From the cell containing the given text, extract its center point as [X, Y] coordinate. 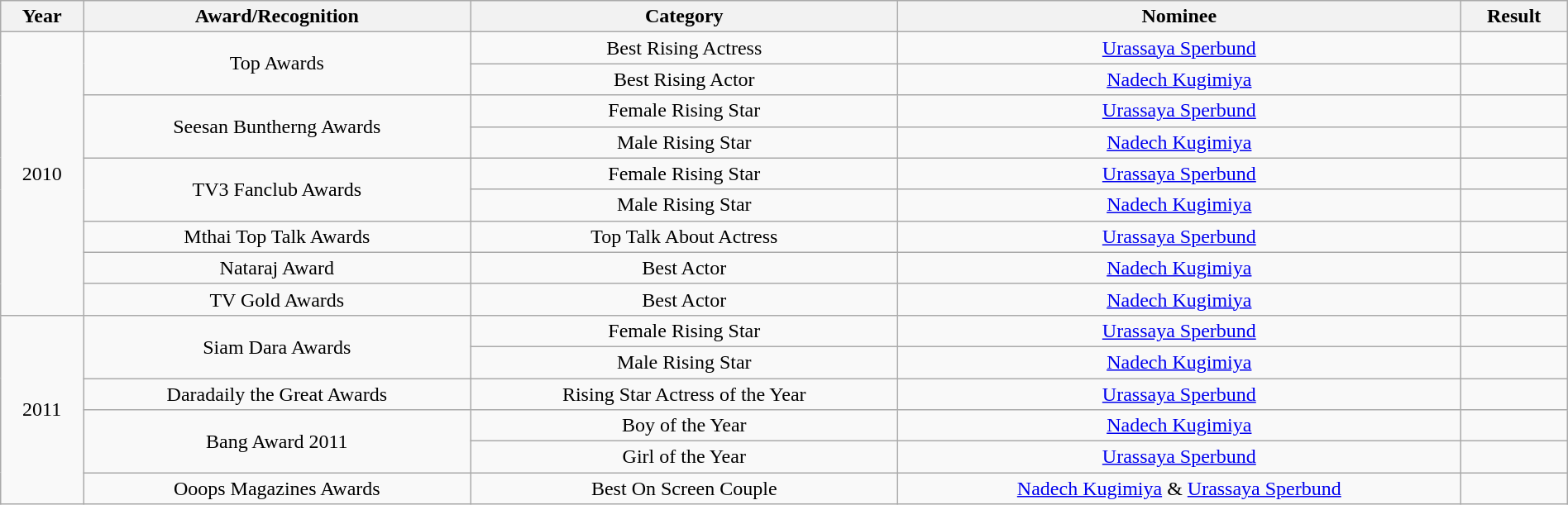
Daradaily the Great Awards [276, 394]
Best Rising Actress [684, 48]
Best On Screen Couple [684, 488]
Rising Star Actress of the Year [684, 394]
Boy of the Year [684, 426]
Top Awards [276, 64]
Nataraj Award [276, 268]
2011 [42, 409]
Mthai Top Talk Awards [276, 236]
2010 [42, 174]
Category [684, 17]
Bang Award 2011 [276, 441]
Result [1513, 17]
Top Talk About Actress [684, 236]
Year [42, 17]
Ooops Magazines Awards [276, 488]
Siam Dara Awards [276, 346]
Nadech Kugimiya & Urassaya Sperbund [1179, 488]
Best Rising Actor [684, 79]
TV Gold Awards [276, 299]
Nominee [1179, 17]
TV3 Fanclub Awards [276, 189]
Girl of the Year [684, 457]
Seesan Buntherng Awards [276, 126]
Award/Recognition [276, 17]
